Capture the cell that displays the provided text and extract its (x, y) central coordinate. 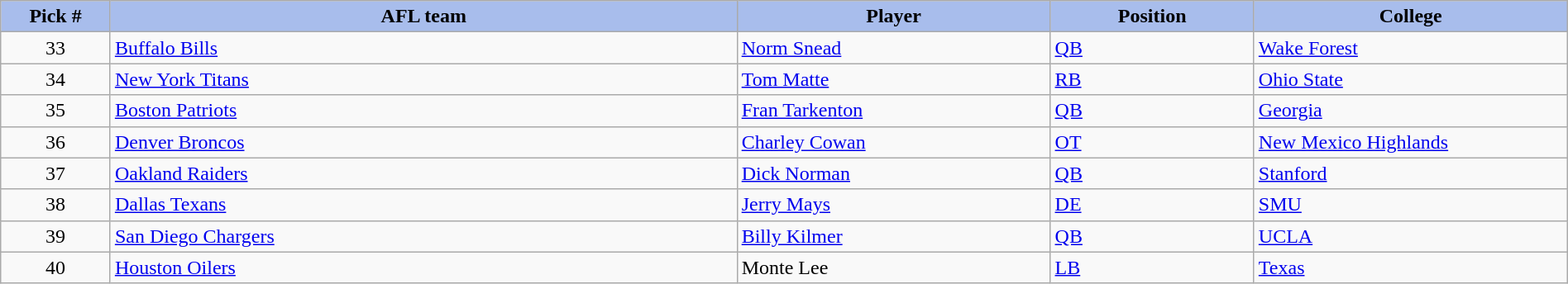
SMU (1411, 205)
Dallas Texans (423, 205)
Position (1152, 17)
Oakland Raiders (423, 173)
Jerry Mays (893, 205)
38 (56, 205)
OT (1152, 142)
Tom Matte (893, 79)
Georgia (1411, 111)
Houston Oilers (423, 267)
UCLA (1411, 236)
AFL team (423, 17)
35 (56, 111)
Billy Kilmer (893, 236)
37 (56, 173)
Wake Forest (1411, 48)
40 (56, 267)
New Mexico Highlands (1411, 142)
Norm Snead (893, 48)
Charley Cowan (893, 142)
Buffalo Bills (423, 48)
Monte Lee (893, 267)
LB (1152, 267)
Denver Broncos (423, 142)
Dick Norman (893, 173)
39 (56, 236)
Stanford (1411, 173)
33 (56, 48)
Ohio State (1411, 79)
36 (56, 142)
DE (1152, 205)
Player (893, 17)
College (1411, 17)
Pick # (56, 17)
RB (1152, 79)
Texas (1411, 267)
Fran Tarkenton (893, 111)
New York Titans (423, 79)
Boston Patriots (423, 111)
34 (56, 79)
San Diego Chargers (423, 236)
